Extract the (x, y) coordinate from the center of the cell holding the provided text.  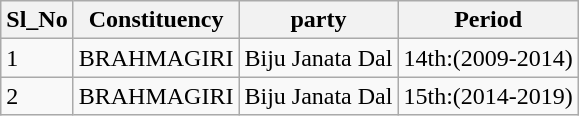
Constituency (156, 20)
14th:(2009-2014) (488, 58)
Period (488, 20)
party (318, 20)
15th:(2014-2019) (488, 96)
Sl_No (37, 20)
2 (37, 96)
1 (37, 58)
